Identify which cell holds the provided text, then report its (X, Y) central coordinate. 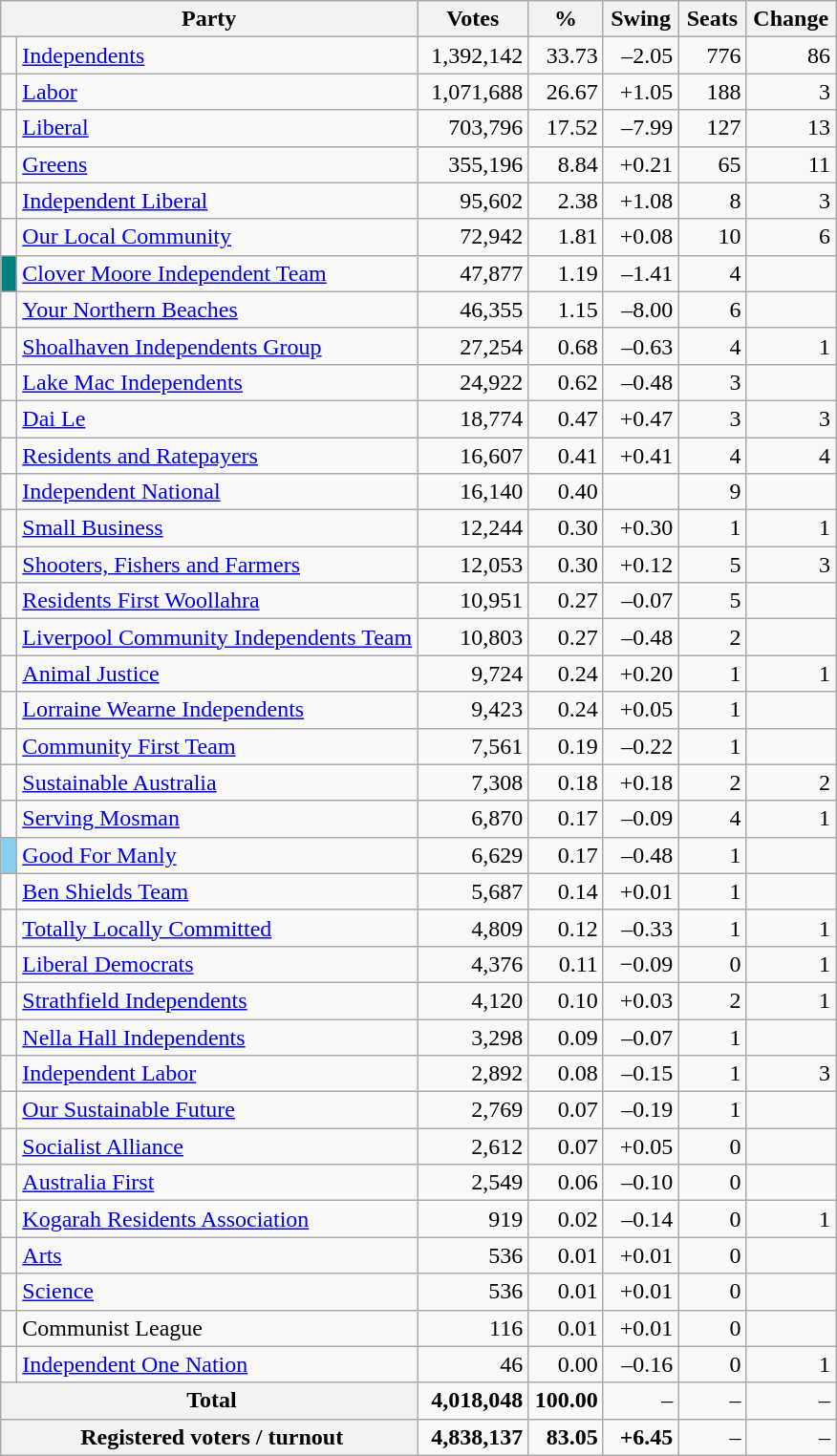
+0.30 (640, 528)
Lorraine Wearne Independents (218, 710)
0.12 (566, 928)
Independent One Nation (218, 1364)
Residents and Ratepayers (218, 456)
Independents (218, 55)
+0.41 (640, 456)
9,724 (473, 674)
–0.09 (640, 819)
46 (473, 1364)
–0.22 (640, 746)
16,140 (473, 492)
Science (218, 1292)
5,687 (473, 891)
4,376 (473, 964)
0.41 (566, 456)
Seats (713, 19)
0.14 (566, 891)
8 (713, 201)
6,629 (473, 855)
7,561 (473, 746)
–0.63 (640, 346)
0.08 (566, 1074)
+0.21 (640, 164)
0.06 (566, 1183)
Swing (640, 19)
–2.05 (640, 55)
0.02 (566, 1219)
86 (791, 55)
0.09 (566, 1037)
9 (713, 492)
0.40 (566, 492)
116 (473, 1328)
703,796 (473, 128)
Independent National (218, 492)
9,423 (473, 710)
10 (713, 237)
1.15 (566, 310)
+0.47 (640, 418)
919 (473, 1219)
+0.20 (640, 674)
12,244 (473, 528)
2.38 (566, 201)
–1.41 (640, 273)
Lake Mac Independents (218, 382)
+0.18 (640, 782)
776 (713, 55)
1,392,142 (473, 55)
12,053 (473, 565)
Animal Justice (218, 674)
+1.08 (640, 201)
4,120 (473, 1000)
Dai Le (218, 418)
Total (209, 1401)
47,877 (473, 273)
+0.03 (640, 1000)
2,549 (473, 1183)
72,942 (473, 237)
+0.08 (640, 237)
Arts (218, 1255)
17.52 (566, 128)
127 (713, 128)
Residents First Woollahra (218, 601)
Sustainable Australia (218, 782)
0.62 (566, 382)
8.84 (566, 164)
26.67 (566, 92)
Australia First (218, 1183)
2,612 (473, 1146)
10,951 (473, 601)
0.47 (566, 418)
13 (791, 128)
–0.33 (640, 928)
Independent Liberal (218, 201)
% (566, 19)
–8.00 (640, 310)
Liberal Democrats (218, 964)
1,071,688 (473, 92)
46,355 (473, 310)
Small Business (218, 528)
+6.45 (640, 1437)
Your Northern Beaches (218, 310)
−0.09 (640, 964)
Liverpool Community Independents Team (218, 637)
Our Sustainable Future (218, 1110)
95,602 (473, 201)
+0.12 (640, 565)
0.00 (566, 1364)
3,298 (473, 1037)
Change (791, 19)
Strathfield Independents (218, 1000)
188 (713, 92)
2,892 (473, 1074)
Kogarah Residents Association (218, 1219)
7,308 (473, 782)
4,838,137 (473, 1437)
33.73 (566, 55)
Socialist Alliance (218, 1146)
0.10 (566, 1000)
Communist League (218, 1328)
83.05 (566, 1437)
16,607 (473, 456)
0.19 (566, 746)
24,922 (473, 382)
Liberal (218, 128)
Shooters, Fishers and Farmers (218, 565)
Totally Locally Committed (218, 928)
Our Local Community (218, 237)
–7.99 (640, 128)
Community First Team (218, 746)
0.68 (566, 346)
65 (713, 164)
4,018,048 (473, 1401)
6,870 (473, 819)
27,254 (473, 346)
–0.16 (640, 1364)
Nella Hall Independents (218, 1037)
100.00 (566, 1401)
–0.15 (640, 1074)
Serving Mosman (218, 819)
+1.05 (640, 92)
–0.14 (640, 1219)
Clover Moore Independent Team (218, 273)
0.18 (566, 782)
0.11 (566, 964)
Good For Manly (218, 855)
Shoalhaven Independents Group (218, 346)
Registered voters / turnout (209, 1437)
–0.10 (640, 1183)
Greens (218, 164)
18,774 (473, 418)
Labor (218, 92)
11 (791, 164)
10,803 (473, 637)
1.19 (566, 273)
Ben Shields Team (218, 891)
Votes (473, 19)
355,196 (473, 164)
4,809 (473, 928)
Party (209, 19)
2,769 (473, 1110)
1.81 (566, 237)
Independent Labor (218, 1074)
–0.19 (640, 1110)
